Extract the (x, y) coordinate from the center of the cell holding the provided text.  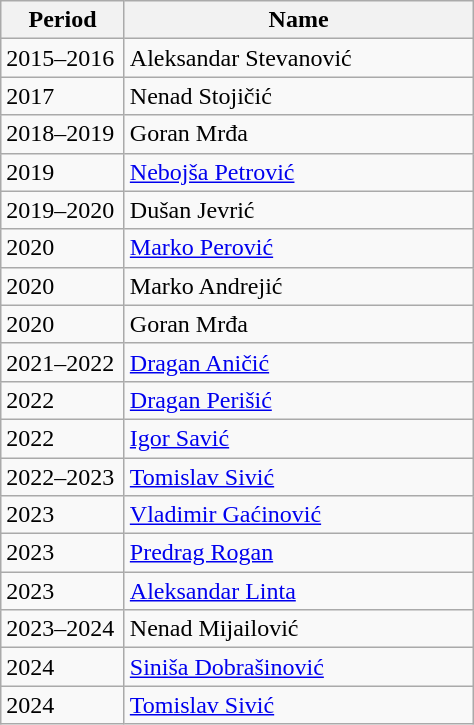
Predrag Rogan (298, 553)
Marko Perović (298, 248)
Period (63, 20)
Marko Andrejić (298, 286)
Siniša Dobrašinović (298, 667)
2019 (63, 172)
Nenad Mijailović (298, 629)
Aleksandar Stevanović (298, 58)
2015–2016 (63, 58)
Vladimir Gaćinović (298, 515)
Dušan Jevrić (298, 210)
2022–2023 (63, 477)
2021–2022 (63, 362)
2019–2020 (63, 210)
2017 (63, 96)
Aleksandar Linta (298, 591)
Nebojša Petrović (298, 172)
Nenad Stojičić (298, 96)
2018–2019 (63, 134)
Name (298, 20)
Dragan Perišić (298, 400)
Dragan Aničić (298, 362)
2023–2024 (63, 629)
Igor Savić (298, 438)
